Provide the [X, Y] coordinate of the cell's center where the given text is located.  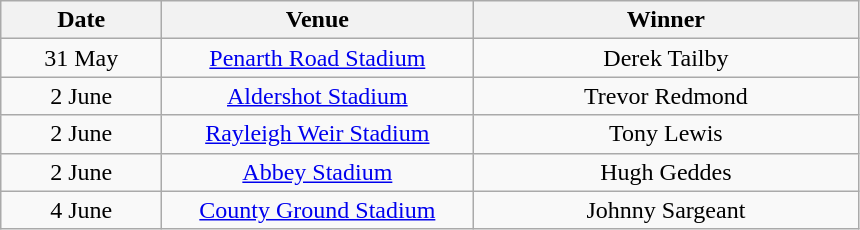
Trevor Redmond [666, 96]
Winner [666, 20]
31 May [82, 58]
County Ground Stadium [318, 210]
Tony Lewis [666, 134]
Date [82, 20]
Aldershot Stadium [318, 96]
4 June [82, 210]
Derek Tailby [666, 58]
Johnny Sargeant [666, 210]
Hugh Geddes [666, 172]
Venue [318, 20]
Abbey Stadium [318, 172]
Rayleigh Weir Stadium [318, 134]
Penarth Road Stadium [318, 58]
